For the text-containing cell, return its midpoint in (X, Y) coordinate format. 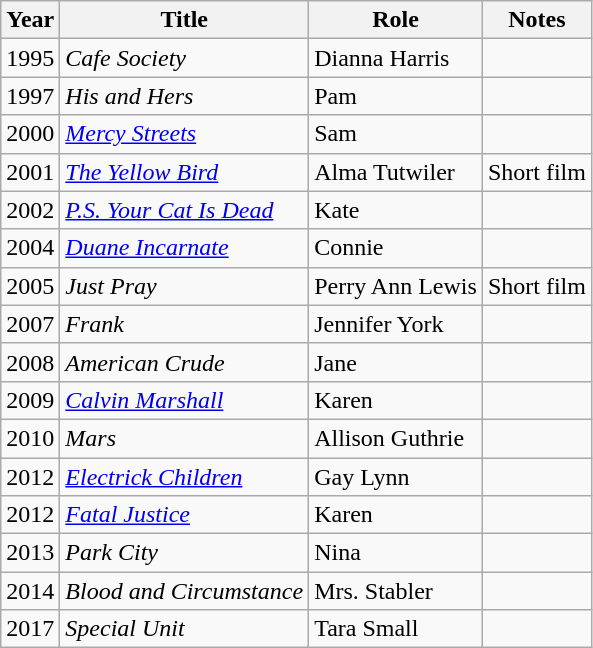
Jane (396, 362)
American Crude (184, 362)
Kate (396, 210)
Duane Incarnate (184, 248)
His and Hers (184, 96)
Mercy Streets (184, 134)
2009 (30, 400)
Gay Lynn (396, 477)
1997 (30, 96)
Special Unit (184, 629)
Park City (184, 553)
Title (184, 20)
Tara Small (396, 629)
2001 (30, 172)
Just Pray (184, 286)
2008 (30, 362)
Sam (396, 134)
Perry Ann Lewis (396, 286)
Cafe Society (184, 58)
Calvin Marshall (184, 400)
The Yellow Bird (184, 172)
Allison Guthrie (396, 438)
Electrick Children (184, 477)
Jennifer York (396, 324)
Notes (536, 20)
Fatal Justice (184, 515)
2017 (30, 629)
2005 (30, 286)
Nina (396, 553)
2000 (30, 134)
2007 (30, 324)
2010 (30, 438)
Blood and Circumstance (184, 591)
2002 (30, 210)
2004 (30, 248)
Alma Tutwiler (396, 172)
Role (396, 20)
Mars (184, 438)
Year (30, 20)
Connie (396, 248)
1995 (30, 58)
Mrs. Stabler (396, 591)
Frank (184, 324)
Dianna Harris (396, 58)
Pam (396, 96)
2014 (30, 591)
P.S. Your Cat Is Dead (184, 210)
2013 (30, 553)
